Detect which cell encompasses the target text, then output its [X, Y] center coordinate. 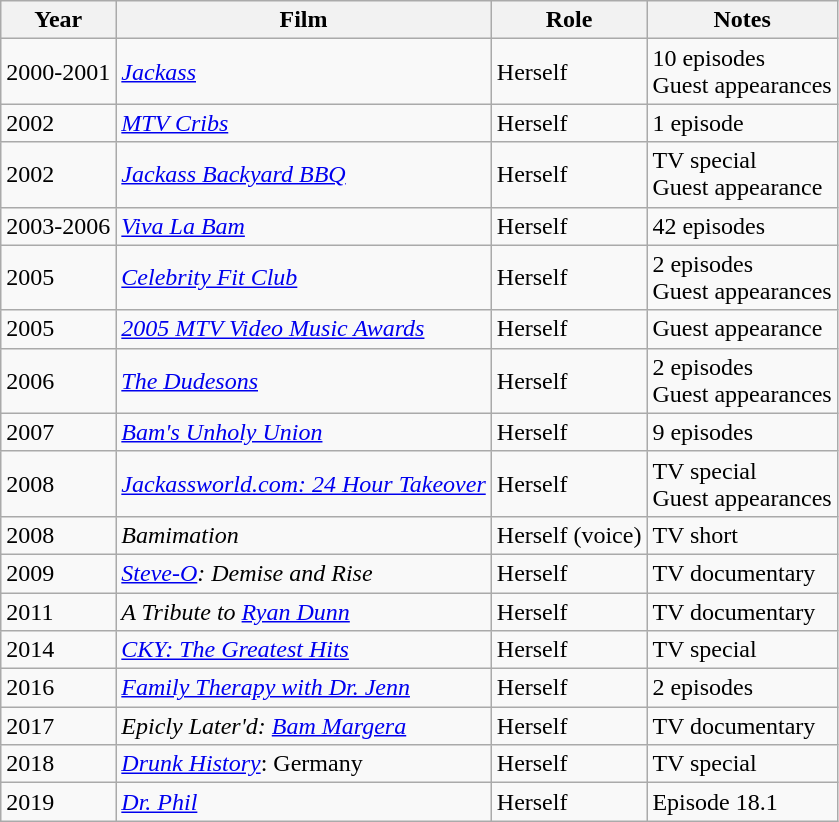
Steve-O: Demise and Rise [304, 573]
2009 [58, 573]
CKY: The Greatest Hits [304, 650]
Jackassworld.com: 24 Hour Takeover [304, 484]
Drunk History: Germany [304, 764]
Viva La Bam [304, 226]
9 episodes [742, 432]
The Dudesons [304, 380]
Year [58, 20]
Bamimation [304, 535]
Role [569, 20]
2011 [58, 611]
Bam's Unholy Union [304, 432]
Epicly Later'd: Bam Margera [304, 726]
Jackass [304, 72]
2018 [58, 764]
TV short [742, 535]
MTV Cribs [304, 123]
Celebrity Fit Club [304, 278]
2005 MTV Video Music Awards [304, 329]
Notes [742, 20]
2 episodes [742, 688]
A Tribute to Ryan Dunn [304, 611]
Jackass Backyard BBQ [304, 174]
2014 [58, 650]
42 episodes [742, 226]
10 episodesGuest appearances [742, 72]
Guest appearance [742, 329]
Family Therapy with Dr. Jenn [304, 688]
1 episode [742, 123]
TV specialGuest appearances [742, 484]
2003-2006 [58, 226]
2000-2001 [58, 72]
2017 [58, 726]
2006 [58, 380]
Episode 18.1 [742, 802]
Herself (voice) [569, 535]
Film [304, 20]
2016 [58, 688]
Dr. Phil [304, 802]
2019 [58, 802]
2007 [58, 432]
TV specialGuest appearance [742, 174]
